Provide the [x, y] coordinate of the cell's center where the given text is located.  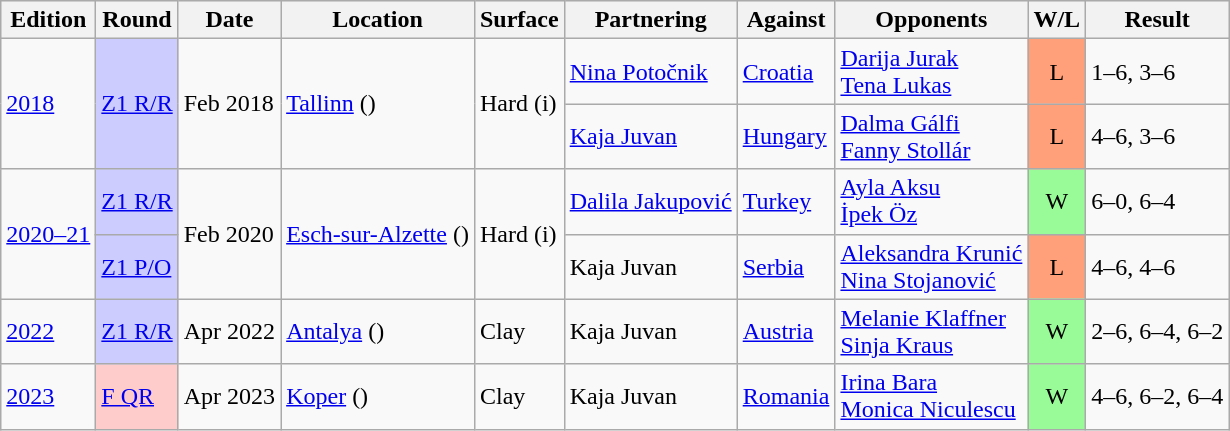
Against [786, 20]
Surface [519, 20]
Location [378, 20]
Croatia [786, 72]
1–6, 3–6 [1158, 72]
Feb 2018 [229, 104]
Melanie Klaffner Sinja Kraus [932, 332]
Serbia [786, 266]
4–6, 3–6 [1158, 136]
2023 [48, 396]
Edition [48, 20]
Z1 P/O [137, 266]
Partnering [650, 20]
Romania [786, 396]
Ayla Aksu İpek Öz [932, 202]
Tallinn () [378, 104]
4–6, 4–6 [1158, 266]
Feb 2020 [229, 234]
6–0, 6–4 [1158, 202]
Dalila Jakupović [650, 202]
W/L [1057, 20]
Esch-sur-Alzette () [378, 234]
Koper () [378, 396]
2–6, 6–4, 6–2 [1158, 332]
2018 [48, 104]
Apr 2023 [229, 396]
4–6, 6–2, 6–4 [1158, 396]
Turkey [786, 202]
Irina Bara Monica Niculescu [932, 396]
Result [1158, 20]
Date [229, 20]
Antalya () [378, 332]
Hungary [786, 136]
2022 [48, 332]
Dalma Gálfi Fanny Stollár [932, 136]
F QR [137, 396]
Opponents [932, 20]
Aleksandra Krunić Nina Stojanović [932, 266]
Round [137, 20]
2020–21 [48, 234]
Apr 2022 [229, 332]
Darija Jurak Tena Lukas [932, 72]
Austria [786, 332]
Nina Potočnik [650, 72]
